Detect which cell encompasses the target text, then output its [x, y] center coordinate. 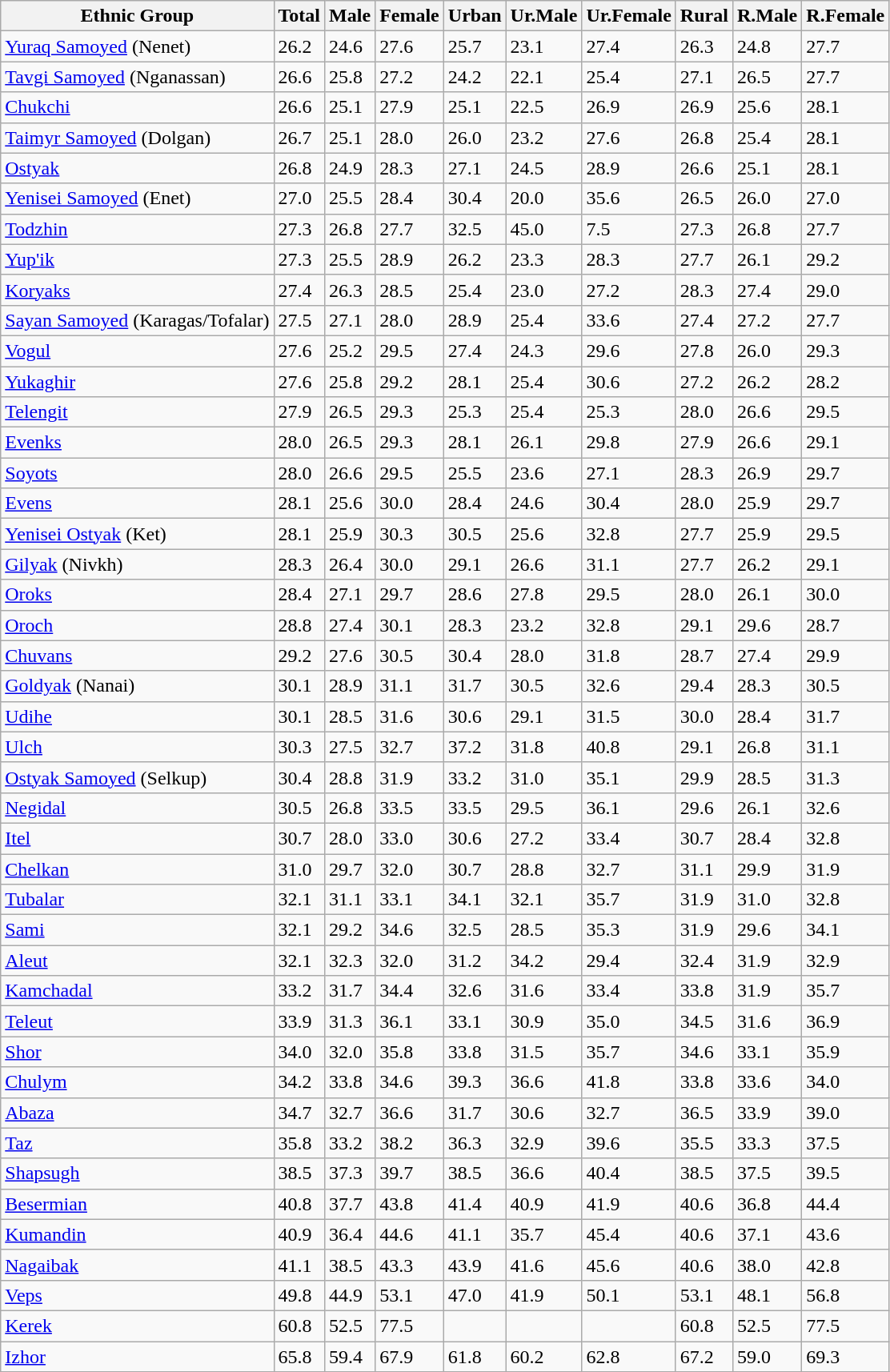
35.9 [845, 1052]
35.6 [629, 199]
48.1 [767, 1295]
23.6 [544, 473]
39.5 [845, 1173]
22.5 [544, 107]
41.4 [475, 1204]
38.2 [410, 1143]
Oroch [138, 625]
36.9 [845, 1021]
43.8 [410, 1204]
Izhor [138, 1357]
29.0 [845, 290]
32.3 [351, 961]
23.0 [544, 290]
60.2 [544, 1357]
Aleut [138, 961]
34.5 [704, 1021]
44.9 [351, 1295]
Ostyak [138, 168]
Tubalar [138, 900]
36.4 [351, 1234]
25.2 [351, 351]
Yukaghir [138, 382]
28.2 [845, 382]
Evens [138, 503]
30.9 [544, 1021]
Urban [475, 16]
7.5 [629, 229]
33.3 [767, 1143]
43.9 [475, 1265]
59.0 [767, 1357]
42.8 [845, 1265]
37.1 [767, 1234]
61.8 [475, 1357]
36.3 [475, 1143]
Shapsugh [138, 1173]
43.6 [845, 1234]
62.8 [629, 1357]
24.9 [351, 168]
67.9 [410, 1357]
Negidal [138, 808]
Ethnic Group [138, 16]
Veps [138, 1295]
39.3 [475, 1082]
34.7 [299, 1113]
Sayan Samoyed (Karagas/Tofalar) [138, 320]
Chuvans [138, 656]
Sami [138, 930]
28.6 [475, 595]
Chelkan [138, 869]
35.5 [704, 1143]
Koryaks [138, 290]
R.Male [767, 16]
24.8 [767, 46]
Todzhin [138, 229]
Kerek [138, 1326]
41.8 [629, 1082]
40.4 [629, 1173]
Yenisei Samoyed (Enet) [138, 199]
35.3 [629, 930]
R.Female [845, 16]
Yenisei Ostyak (Ket) [138, 534]
Yup'ik [138, 259]
45.0 [544, 229]
Ur.Female [629, 16]
23.1 [544, 46]
Kamchadal [138, 991]
Teleut [138, 1021]
45.4 [629, 1234]
Oroks [138, 595]
56.8 [845, 1295]
69.3 [845, 1357]
26.4 [351, 564]
Female [410, 16]
35.1 [629, 777]
39.6 [629, 1143]
39.0 [845, 1113]
35.0 [629, 1021]
49.8 [299, 1295]
Ostyak Samoyed (Selkup) [138, 777]
36.5 [704, 1113]
Itel [138, 838]
45.6 [629, 1265]
44.6 [410, 1234]
Abaza [138, 1113]
Ulch [138, 747]
24.3 [544, 351]
Besermian [138, 1204]
39.7 [410, 1173]
25.7 [475, 46]
Chukchi [138, 107]
41.6 [544, 1265]
23.3 [544, 259]
20.0 [544, 199]
29.8 [629, 443]
Shor [138, 1052]
Gilyak (Nivkh) [138, 564]
Kumandin [138, 1234]
59.4 [351, 1357]
Total [299, 16]
31.2 [475, 961]
50.1 [629, 1295]
65.8 [299, 1357]
Yuraq Samoyed (Nenet) [138, 46]
Rural [704, 16]
Evenks [138, 443]
67.2 [704, 1357]
44.4 [845, 1204]
Tavgi Samoyed (Nganassan) [138, 77]
43.3 [410, 1265]
Soyots [138, 473]
22.1 [544, 77]
Chulym [138, 1082]
26.7 [299, 138]
Goldyak (Nanai) [138, 686]
Ur.Male [544, 16]
24.5 [544, 168]
37.2 [475, 747]
37.7 [351, 1204]
Nagaibak [138, 1265]
Vogul [138, 351]
47.0 [475, 1295]
37.3 [351, 1173]
Udihe [138, 716]
33.0 [410, 838]
34.4 [410, 991]
32.4 [704, 961]
36.8 [767, 1204]
Taimyr Samoyed (Dolgan) [138, 138]
Telengit [138, 412]
Taz [138, 1143]
38.0 [767, 1265]
Male [351, 16]
24.2 [475, 77]
